Provide the (x, y) coordinate of the cell's center where the given text is located.  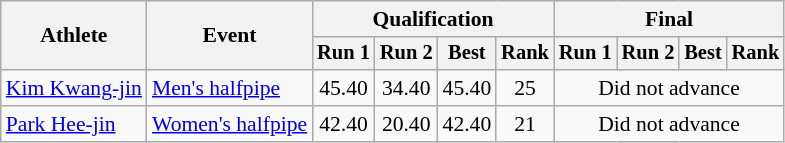
Women's halfpipe (230, 124)
Men's halfpipe (230, 88)
Qualification (433, 19)
25 (525, 88)
Event (230, 36)
21 (525, 124)
Park Hee-jin (74, 124)
Kim Kwang-jin (74, 88)
Final (669, 19)
20.40 (406, 124)
Athlete (74, 36)
34.40 (406, 88)
